Pinpoint the cell where the given text exists, returning its (X, Y) midpoint coordinate. 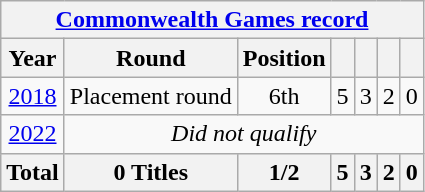
Placement round (150, 96)
1/2 (284, 172)
Year (33, 58)
Did not qualify (244, 134)
Total (33, 172)
6th (284, 96)
2018 (33, 96)
2022 (33, 134)
Position (284, 58)
Round (150, 58)
Commonwealth Games record (212, 20)
0 Titles (150, 172)
